Pinpoint the cell where the given text exists, returning its (X, Y) midpoint coordinate. 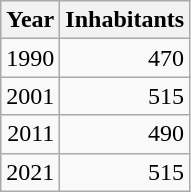
1990 (30, 58)
Inhabitants (125, 20)
470 (125, 58)
490 (125, 134)
2021 (30, 172)
2011 (30, 134)
Year (30, 20)
2001 (30, 96)
